Locate the cell with the specified text and output its [x, y] center coordinate. 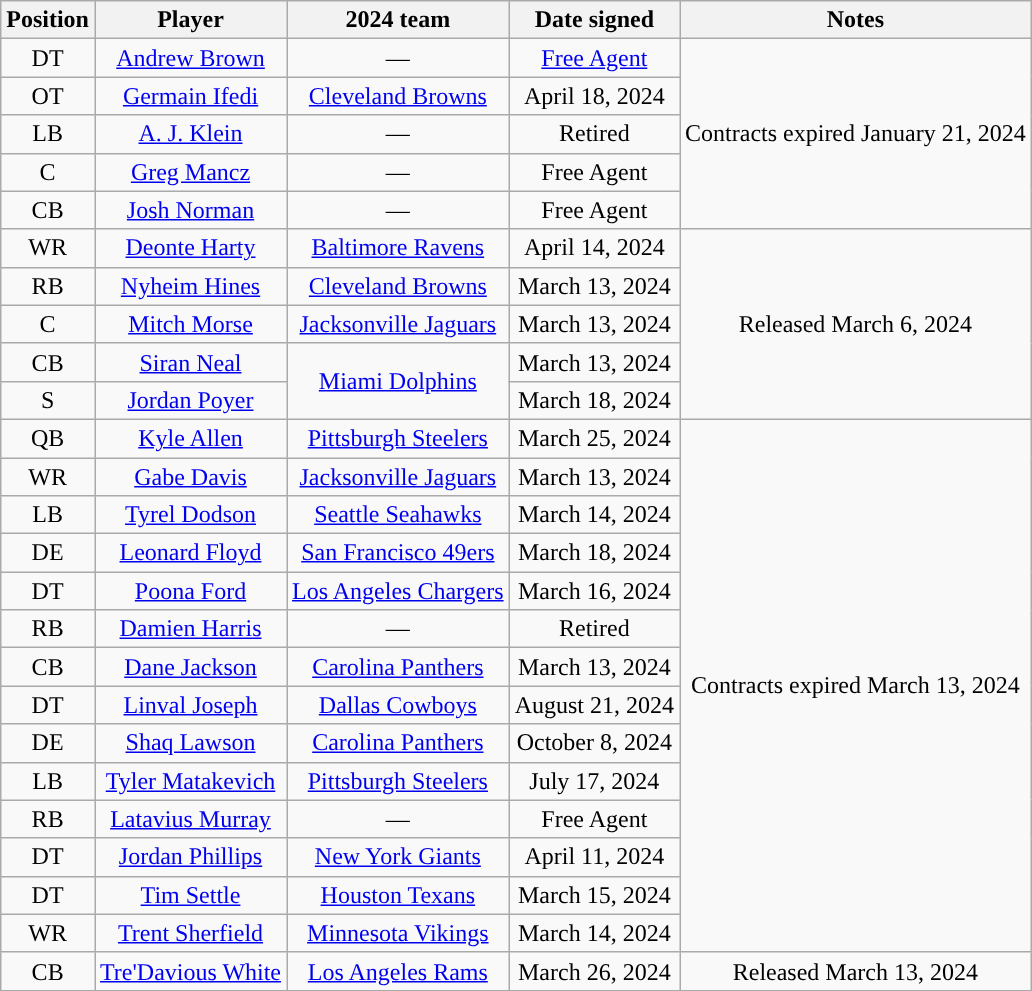
Contracts expired March 13, 2024 [856, 686]
Gabe Davis [190, 477]
Baltimore Ravens [398, 248]
Los Angeles Chargers [398, 591]
Latavius Murray [190, 819]
Los Angeles Rams [398, 971]
March 26, 2024 [594, 971]
April 14, 2024 [594, 248]
Tyrel Dodson [190, 515]
Released March 13, 2024 [856, 971]
Deonte Harty [190, 248]
Trent Sherfield [190, 933]
April 18, 2024 [594, 96]
Seattle Seahawks [398, 515]
Houston Texans [398, 895]
2024 team [398, 20]
Germain Ifedi [190, 96]
Date signed [594, 20]
Notes [856, 20]
Nyheim Hines [190, 286]
Andrew Brown [190, 58]
Tyler Matakevich [190, 781]
Shaq Lawson [190, 743]
Tim Settle [190, 895]
March 15, 2024 [594, 895]
Miami Dolphins [398, 381]
Minnesota Vikings [398, 933]
Josh Norman [190, 210]
Dallas Cowboys [398, 705]
August 21, 2024 [594, 705]
Jordan Poyer [190, 400]
Siran Neal [190, 362]
April 11, 2024 [594, 857]
Dane Jackson [190, 667]
San Francisco 49ers [398, 553]
Mitch Morse [190, 324]
March 25, 2024 [594, 438]
Linval Joseph [190, 705]
Jordan Phillips [190, 857]
October 8, 2024 [594, 743]
Greg Mancz [190, 172]
Kyle Allen [190, 438]
Damien Harris [190, 629]
March 16, 2024 [594, 591]
Released March 6, 2024 [856, 324]
OT [48, 96]
New York Giants [398, 857]
Tre'Davious White [190, 971]
Player [190, 20]
Leonard Floyd [190, 553]
Contracts expired January 21, 2024 [856, 134]
S [48, 400]
QB [48, 438]
Poona Ford [190, 591]
Position [48, 20]
July 17, 2024 [594, 781]
A. J. Klein [190, 134]
